Scan for the cell matching the given text and deliver its (X, Y) coordinate at center. 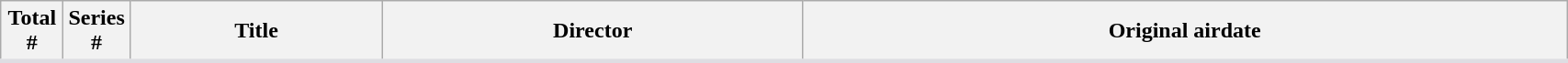
Total# (32, 31)
Title (255, 31)
Series# (96, 31)
Director (593, 31)
Original airdate (1185, 31)
